Provide the [X, Y] coordinate of the cell's center where the given text is located.  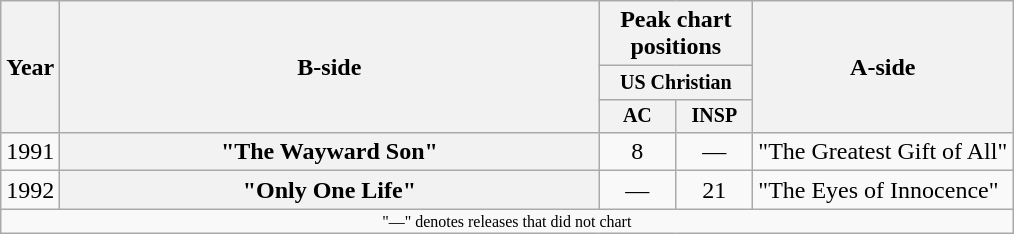
21 [714, 190]
1991 [30, 152]
INSP [714, 116]
1992 [30, 190]
"—" denotes releases that did not chart [507, 221]
"Only One Life" [330, 190]
"The Greatest Gift of All" [883, 152]
"The Wayward Son" [330, 152]
Year [30, 67]
US Christian [676, 82]
8 [638, 152]
A-side [883, 67]
B-side [330, 67]
"The Eyes of Innocence" [883, 190]
Peak chartpositions [676, 34]
AC [638, 116]
